Detect which cell encompasses the target text, then output its [x, y] center coordinate. 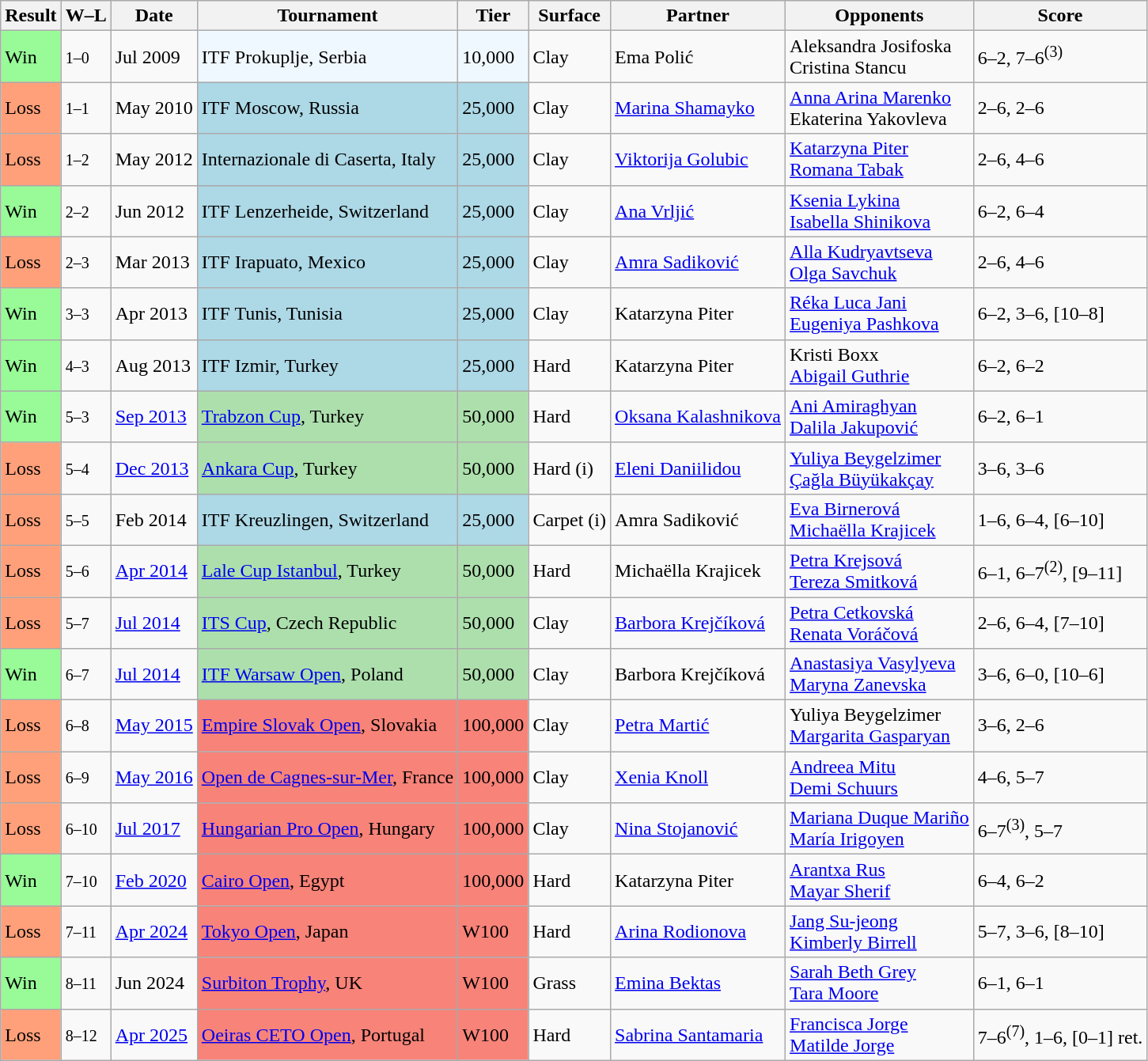
Mariana Duque Mariño María Irigoyen [880, 829]
6–7 [85, 674]
Ksenia Lykina Isabella Shinikova [880, 210]
ITF Warsaw Open, Poland [328, 674]
Dec 2013 [153, 468]
Hungarian Pro Open, Hungary [328, 829]
5–6 [85, 571]
ITF Moscow, Russia [328, 108]
2–6, 6–4, [7–10] [1060, 622]
Yuliya Beygelzimer Çağla Büyükakçay [880, 468]
10,000 [494, 57]
7–6(7), 1–6, [0–1] ret. [1060, 1035]
Empire Slovak Open, Slovakia [328, 726]
Lale Cup Istanbul, Turkey [328, 571]
May 2016 [153, 777]
Open de Cagnes-sur-Mer, France [328, 777]
6–2, 6–4 [1060, 210]
Ema Polić [698, 57]
Emina Bektas [698, 983]
May 2012 [153, 160]
6–1, 6–7(2), [9–11] [1060, 571]
Viktorija Golubic [698, 160]
7–11 [85, 932]
Sarah Beth Grey Tara Moore [880, 983]
1–6, 6–4, [6–10] [1060, 519]
3–3 [85, 313]
ITS Cup, Czech Republic [328, 622]
Trabzon Cup, Turkey [328, 416]
Katarzyna Piter Romana Tabak [880, 160]
Arina Rodionova [698, 932]
Jul 2009 [153, 57]
Eleni Daniilidou [698, 468]
Marina Shamayko [698, 108]
Feb 2014 [153, 519]
Partner [698, 16]
W–L [85, 16]
Tokyo Open, Japan [328, 932]
Cairo Open, Egypt [328, 880]
Date [153, 16]
8–12 [85, 1035]
6–2, 7–6(3) [1060, 57]
Tier [494, 16]
Tournament [328, 16]
5–7, 3–6, [8–10] [1060, 932]
ITF Irapuato, Mexico [328, 263]
Petra Cetkovská Renata Voráčová [880, 622]
Jul 2017 [153, 829]
Xenia Knoll [698, 777]
1–0 [85, 57]
6–7(3), 5–7 [1060, 829]
2–6, 2–6 [1060, 108]
5–3 [85, 416]
Apr 2024 [153, 932]
ITF Izmir, Turkey [328, 366]
Andreea Mitu Demi Schuurs [880, 777]
Apr 2014 [153, 571]
Aleksandra Josifoska Cristina Stancu [880, 57]
Mar 2013 [153, 263]
May 2010 [153, 108]
3–6, 3–6 [1060, 468]
Result [31, 16]
Kristi Boxx Abigail Guthrie [880, 366]
6–9 [85, 777]
2–3 [85, 263]
Anna Arina Marenko Ekaterina Yakovleva [880, 108]
Jang Su-jeong Kimberly Birrell [880, 932]
Oeiras CETO Open, Portugal [328, 1035]
5–4 [85, 468]
Petra Martić [698, 726]
ITF Kreuzlingen, Switzerland [328, 519]
Oksana Kalashnikova [698, 416]
Réka Luca Jani Eugeniya Pashkova [880, 313]
4–3 [85, 366]
Nina Stojanović [698, 829]
Petra Krejsová Tereza Smitková [880, 571]
3–6, 2–6 [1060, 726]
8–11 [85, 983]
Surface [570, 16]
Score [1060, 16]
Internazionale di Caserta, Italy [328, 160]
5–7 [85, 622]
Ani Amiraghyan Dalila Jakupović [880, 416]
1–1 [85, 108]
6–8 [85, 726]
Francisca Jorge Matilde Jorge [880, 1035]
Jun 2012 [153, 210]
6–2, 3–6, [10–8] [1060, 313]
Ankara Cup, Turkey [328, 468]
Aug 2013 [153, 366]
Anastasiya Vasylyeva Maryna Zanevska [880, 674]
Eva Birnerová Michaëlla Krajicek [880, 519]
1–2 [85, 160]
Hard (i) [570, 468]
Alla Kudryavtseva Olga Savchuk [880, 263]
ITF Lenzerheide, Switzerland [328, 210]
3–6, 6–0, [10–6] [1060, 674]
Surbiton Trophy, UK [328, 983]
Sabrina Santamaria [698, 1035]
4–6, 5–7 [1060, 777]
Grass [570, 983]
6–4, 6–2 [1060, 880]
Opponents [880, 16]
Jun 2024 [153, 983]
Michaëlla Krajicek [698, 571]
5–5 [85, 519]
Feb 2020 [153, 880]
Yuliya Beygelzimer Margarita Gasparyan [880, 726]
Arantxa Rus Mayar Sherif [880, 880]
Apr 2025 [153, 1035]
ITF Prokuplje, Serbia [328, 57]
6–1, 6–1 [1060, 983]
6–10 [85, 829]
6–2, 6–2 [1060, 366]
ITF Tunis, Tunisia [328, 313]
2–2 [85, 210]
May 2015 [153, 726]
Carpet (i) [570, 519]
6–2, 6–1 [1060, 416]
Ana Vrljić [698, 210]
Apr 2013 [153, 313]
7–10 [85, 880]
Sep 2013 [153, 416]
